Determine the (X, Y) coordinate at the center of the cell enclosing the given text.  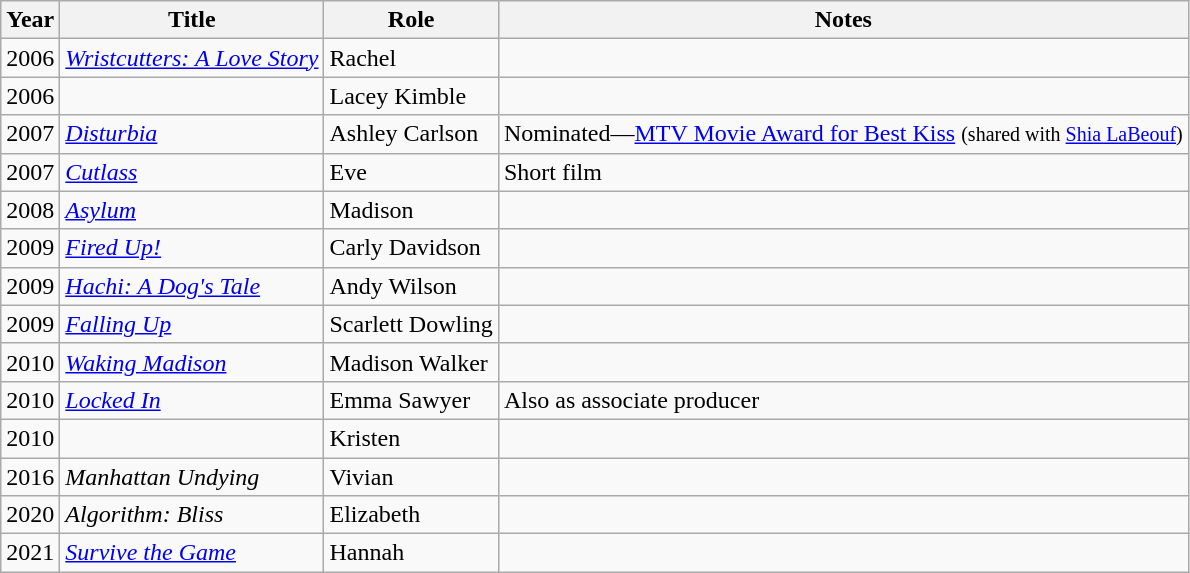
Manhattan Undying (192, 477)
Scarlett Dowling (411, 324)
Title (192, 20)
Hachi: A Dog's Tale (192, 286)
Hannah (411, 553)
Lacey Kimble (411, 96)
2016 (30, 477)
2020 (30, 515)
Asylum (192, 210)
Eve (411, 172)
Short film (843, 172)
Madison Walker (411, 362)
Carly Davidson (411, 248)
Disturbia (192, 134)
2008 (30, 210)
Rachel (411, 58)
Cutlass (192, 172)
Also as associate producer (843, 400)
2021 (30, 553)
Nominated—MTV Movie Award for Best Kiss (shared with Shia LaBeouf) (843, 134)
Locked In (192, 400)
Algorithm: Bliss (192, 515)
Andy Wilson (411, 286)
Falling Up (192, 324)
Year (30, 20)
Fired Up! (192, 248)
Vivian (411, 477)
Role (411, 20)
Survive the Game (192, 553)
Elizabeth (411, 515)
Wristcutters: A Love Story (192, 58)
Ashley Carlson (411, 134)
Waking Madison (192, 362)
Madison (411, 210)
Emma Sawyer (411, 400)
Kristen (411, 438)
Notes (843, 20)
